Detect which cell encompasses the target text, then output its (X, Y) center coordinate. 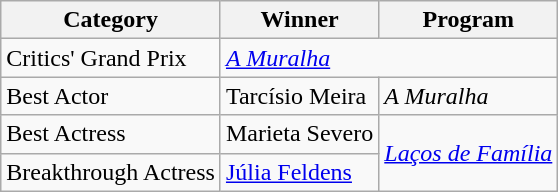
Best Actor (111, 96)
Tarcísio Meira (299, 96)
Marieta Severo (299, 134)
Program (468, 20)
Júlia Feldens (299, 172)
Category (111, 20)
Critics' Grand Prix (111, 58)
Winner (299, 20)
Laços de Família (468, 153)
Breakthrough Actress (111, 172)
Best Actress (111, 134)
